From the cell containing the given text, extract its center point as [x, y] coordinate. 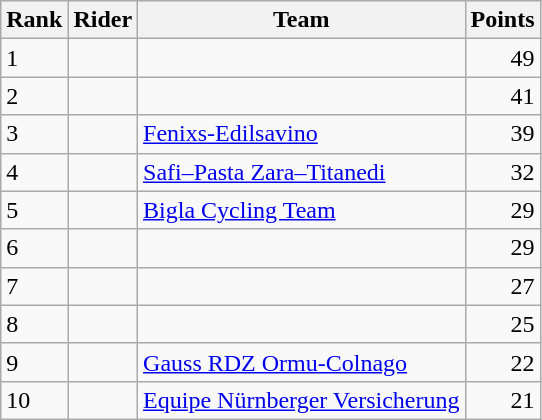
6 [34, 248]
2 [34, 96]
39 [502, 134]
Equipe Nürnberger Versicherung [302, 400]
Bigla Cycling Team [302, 210]
4 [34, 172]
Rider [103, 20]
25 [502, 324]
21 [502, 400]
7 [34, 286]
5 [34, 210]
10 [34, 400]
27 [502, 286]
3 [34, 134]
49 [502, 58]
8 [34, 324]
Gauss RDZ Ormu-Colnago [302, 362]
41 [502, 96]
22 [502, 362]
Team [302, 20]
Rank [34, 20]
Safi–Pasta Zara–Titanedi [302, 172]
9 [34, 362]
32 [502, 172]
Points [502, 20]
1 [34, 58]
Fenixs-Edilsavino [302, 134]
